Capture the cell that displays the provided text and extract its (x, y) central coordinate. 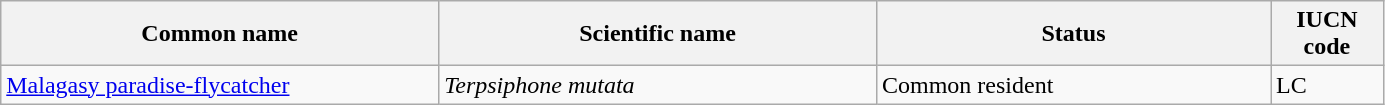
LC (1328, 85)
Malagasy paradise-flycatcher (220, 85)
IUCN code (1328, 34)
Scientific name (658, 34)
Terpsiphone mutata (658, 85)
Common name (220, 34)
Common resident (1073, 85)
Status (1073, 34)
